Extract the [X, Y] coordinate from the center of the cell holding the provided text.  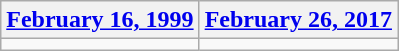
February 16, 1999 [100, 20]
February 26, 2017 [298, 20]
